Return the (x, y) coordinate for the center point of the cell that contains the specified text.  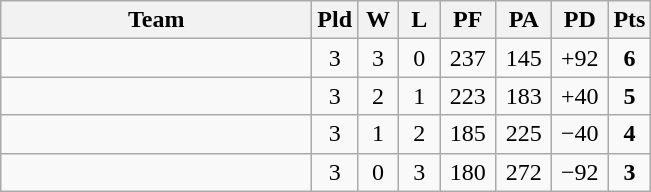
180 (468, 172)
+40 (580, 96)
W (378, 20)
185 (468, 134)
−92 (580, 172)
Team (156, 20)
Pld (335, 20)
PA (524, 20)
237 (468, 58)
183 (524, 96)
Pts (630, 20)
+92 (580, 58)
5 (630, 96)
223 (468, 96)
PD (580, 20)
L (420, 20)
4 (630, 134)
PF (468, 20)
145 (524, 58)
−40 (580, 134)
272 (524, 172)
6 (630, 58)
225 (524, 134)
